Find where the given text appears and provide that cell's center as [x, y] coordinate. 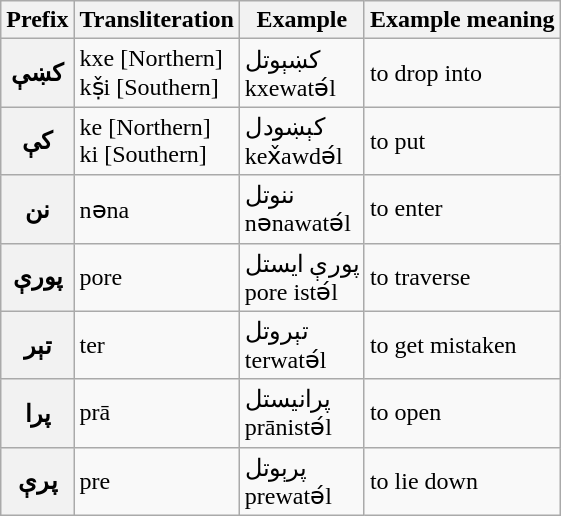
پورې ايستلpore istә́l [302, 277]
to lie down [462, 481]
pore [156, 277]
Example meaning [462, 20]
Prefix [38, 20]
kxe [Northern]kṣ̌i [Southern] [156, 73]
پرا [38, 413]
to traverse [462, 277]
to open [462, 413]
to put [462, 141]
to enter [462, 209]
پرېوتلprewatә́l [302, 481]
تېر [38, 345]
to drop into [462, 73]
نن [38, 209]
پرانيستلprānistә́l [302, 413]
to get mistaken [462, 345]
پورې [38, 277]
کې [38, 141]
ke [Northern]ki [Southern] [156, 141]
prā [156, 413]
کښېوتلkxewatә́l [302, 73]
Transliteration [156, 20]
pre [156, 481]
nəna [156, 209]
کېښودلkex̌awdә́l [302, 141]
Example [302, 20]
پرې [38, 481]
ter [156, 345]
تېروتلterwatә́l [302, 345]
ننوتلnənawatә́l [302, 209]
کښې [38, 73]
